Find where the given text appears and provide that cell's center as (X, Y) coordinate. 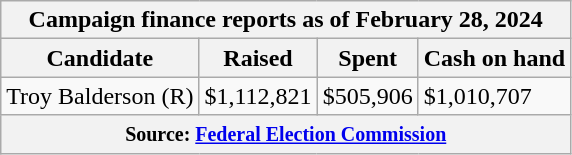
Source: Federal Election Commission (286, 134)
Troy Balderson (R) (100, 96)
Candidate (100, 58)
Cash on hand (494, 58)
$1,010,707 (494, 96)
Raised (258, 58)
Campaign finance reports as of February 28, 2024 (286, 20)
$505,906 (368, 96)
$1,112,821 (258, 96)
Spent (368, 58)
